Pinpoint the cell where the given text exists, returning its [x, y] midpoint coordinate. 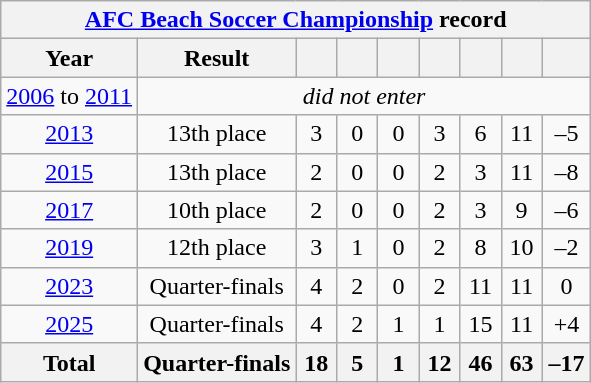
2006 to 2011 [70, 96]
+4 [566, 324]
10th place [217, 210]
63 [522, 362]
2025 [70, 324]
–5 [566, 134]
12 [440, 362]
2017 [70, 210]
15 [480, 324]
did not enter [364, 96]
12th place [217, 248]
–8 [566, 172]
2013 [70, 134]
AFC Beach Soccer Championship record [296, 20]
Total [70, 362]
2015 [70, 172]
8 [480, 248]
Year [70, 58]
2019 [70, 248]
–17 [566, 362]
2023 [70, 286]
6 [480, 134]
9 [522, 210]
Result [217, 58]
5 [358, 362]
–2 [566, 248]
–6 [566, 210]
18 [316, 362]
10 [522, 248]
46 [480, 362]
